Identify which cell holds the provided text, then report its (X, Y) central coordinate. 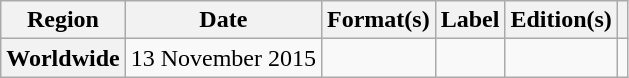
Date (223, 20)
Worldwide (63, 58)
13 November 2015 (223, 58)
Label (470, 20)
Edition(s) (561, 20)
Region (63, 20)
Format(s) (379, 20)
